Output the [x, y] coordinate of the center of the cell containing the given text.  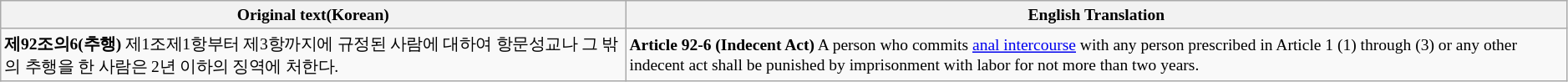
English Translation [1096, 15]
제92조의6(추행) 제1조제1항부터 제3항까지에 규정된 사람에 대하여 항문성교나 그 밖의 추행을 한 사람은 2년 이하의 징역에 처한다. [313, 55]
Original text(Korean) [313, 15]
